Pinpoint the cell where the given text exists, returning its [X, Y] midpoint coordinate. 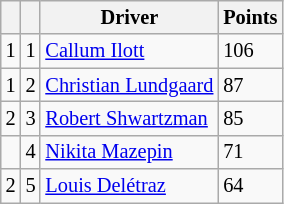
Nikita Mazepin [129, 152]
85 [250, 118]
Louis Delétraz [129, 186]
71 [250, 152]
5 [31, 186]
Callum Ilott [129, 51]
87 [250, 85]
106 [250, 51]
Christian Lundgaard [129, 85]
4 [31, 152]
64 [250, 186]
Robert Shwartzman [129, 118]
Driver [129, 17]
Points [250, 17]
3 [31, 118]
